Return the [X, Y] coordinate for the center point of the cell that contains the specified text.  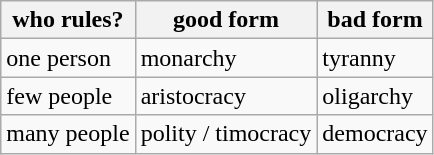
many people [68, 134]
oligarchy [375, 96]
bad form [375, 20]
good form [226, 20]
one person [68, 58]
democracy [375, 134]
polity / timocracy [226, 134]
few people [68, 96]
who rules? [68, 20]
tyranny [375, 58]
aristocracy [226, 96]
monarchy [226, 58]
